Detect which cell encompasses the target text, then output its [x, y] center coordinate. 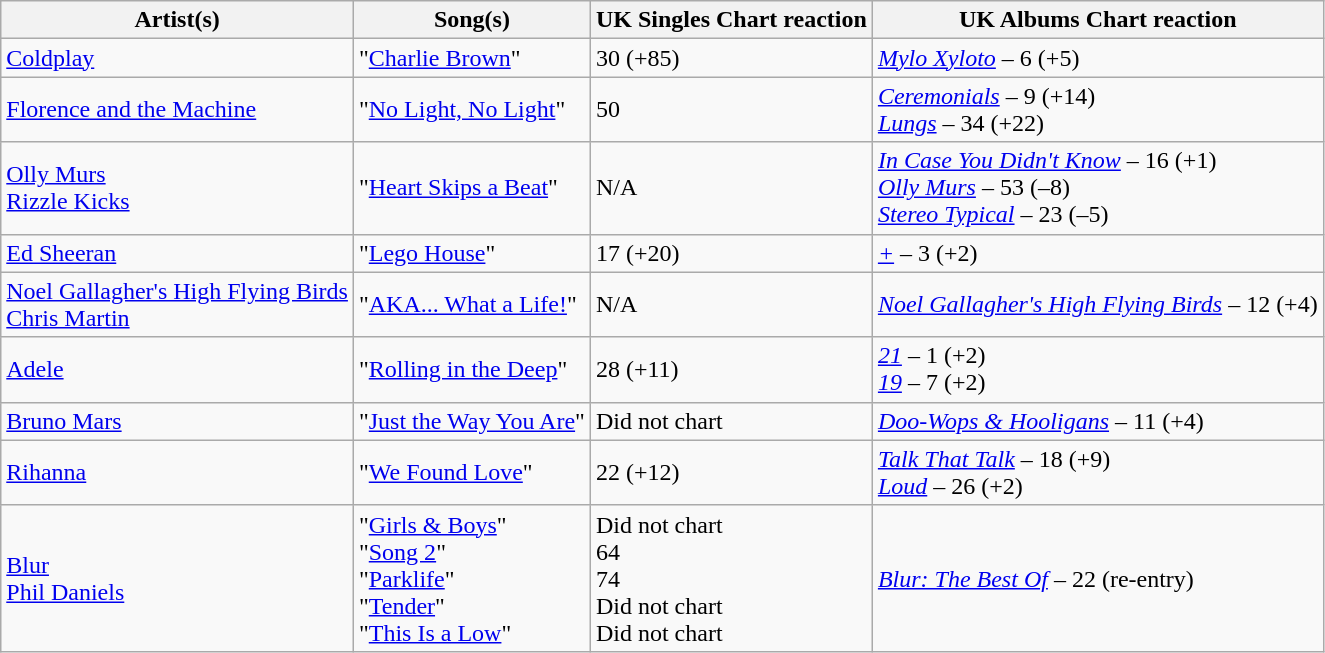
Song(s) [472, 20]
"Heart Skips a Beat" [472, 188]
BlurPhil Daniels [178, 578]
Noel Gallagher's High Flying Birds – 12 (+4) [1098, 304]
"AKA... What a Life!" [472, 304]
28 (+11) [731, 370]
Florence and the Machine [178, 110]
Coldplay [178, 58]
UK Albums Chart reaction [1098, 20]
Bruno Mars [178, 421]
Ed Sheeran [178, 253]
UK Singles Chart reaction [731, 20]
"Charlie Brown" [472, 58]
30 (+85) [731, 58]
Rihanna [178, 472]
17 (+20) [731, 253]
"Rolling in the Deep" [472, 370]
22 (+12) [731, 472]
Artist(s) [178, 20]
"No Light, No Light" [472, 110]
Doo-Wops & Hooligans – 11 (+4) [1098, 421]
"We Found Love" [472, 472]
50 [731, 110]
Mylo Xyloto – 6 (+5) [1098, 58]
+ – 3 (+2) [1098, 253]
Blur: The Best Of – 22 (re-entry) [1098, 578]
"Girls & Boys""Song 2""Parklife""Tender""This Is a Low" [472, 578]
21 – 1 (+2)19 – 7 (+2) [1098, 370]
"Lego House" [472, 253]
Did not chart6474Did not chartDid not chart [731, 578]
"Just the Way You Are" [472, 421]
Adele [178, 370]
In Case You Didn't Know – 16 (+1)Olly Murs – 53 (–8)Stereo Typical – 23 (–5) [1098, 188]
Did not chart [731, 421]
Noel Gallagher's High Flying BirdsChris Martin [178, 304]
Ceremonials – 9 (+14)Lungs – 34 (+22) [1098, 110]
Talk That Talk – 18 (+9)Loud – 26 (+2) [1098, 472]
Olly MursRizzle Kicks [178, 188]
